Return the (X, Y) coordinate for the center point of the cell that contains the specified text.  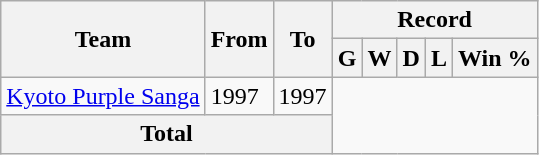
W (380, 58)
To (302, 39)
L (438, 58)
Team (103, 39)
Record (434, 20)
G (347, 58)
From (239, 39)
Total (166, 134)
D (411, 58)
Win % (494, 58)
Kyoto Purple Sanga (103, 96)
